For the text-containing cell, return its midpoint in (x, y) coordinate format. 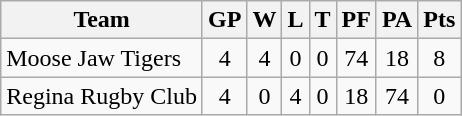
PA (396, 20)
T (322, 20)
Pts (440, 20)
Team (102, 20)
GP (224, 20)
Moose Jaw Tigers (102, 58)
L (296, 20)
PF (356, 20)
W (264, 20)
8 (440, 58)
Regina Rugby Club (102, 96)
